Identify which cell holds the provided text, then report its [X, Y] central coordinate. 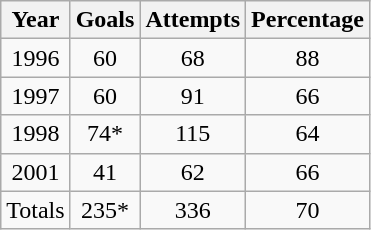
1996 [36, 58]
115 [193, 134]
74* [105, 134]
235* [105, 210]
Year [36, 20]
41 [105, 172]
64 [308, 134]
68 [193, 58]
1997 [36, 96]
91 [193, 96]
1998 [36, 134]
2001 [36, 172]
Percentage [308, 20]
Goals [105, 20]
Totals [36, 210]
Attempts [193, 20]
336 [193, 210]
88 [308, 58]
62 [193, 172]
70 [308, 210]
